Determine the [x, y] coordinate at the center of the cell enclosing the given text.  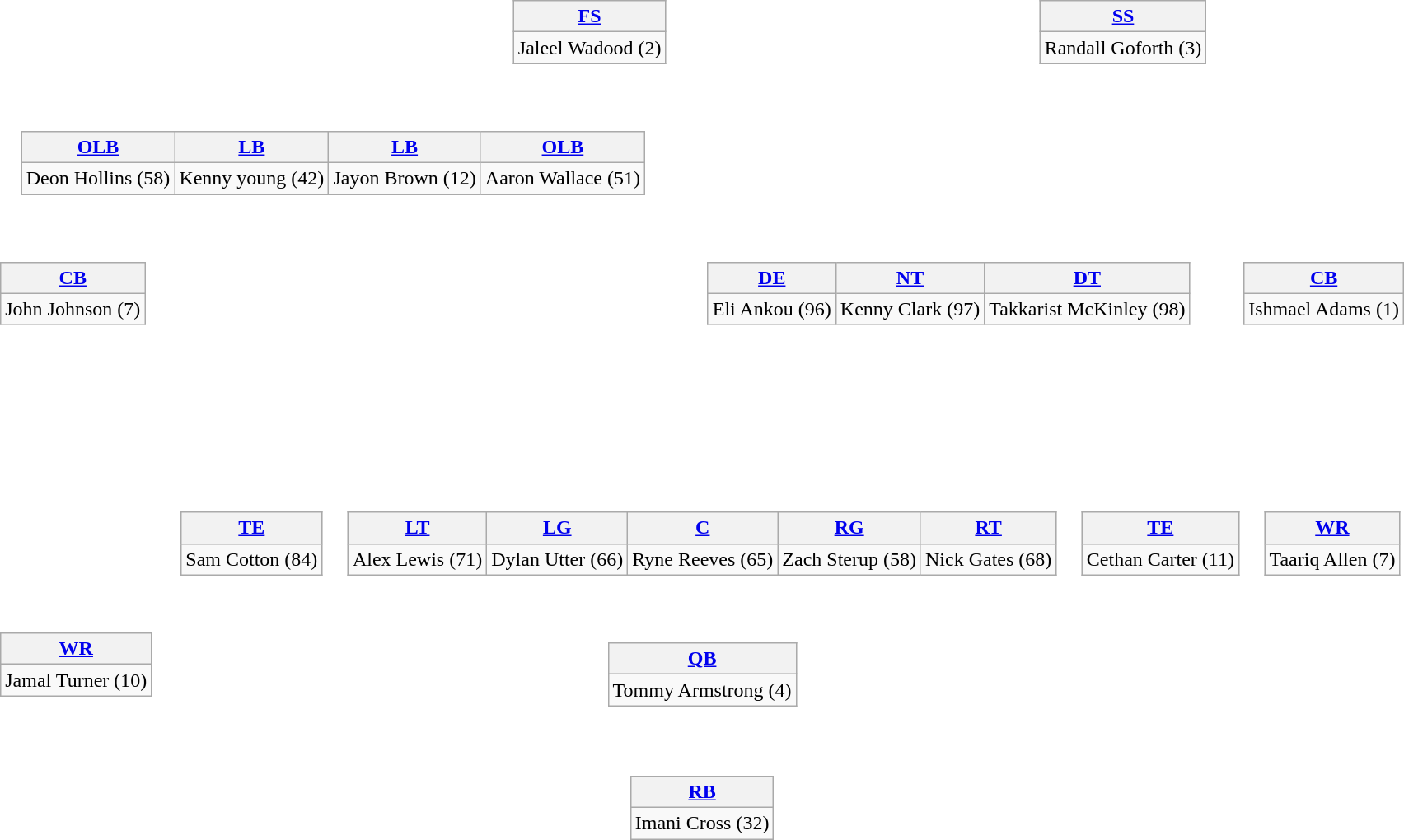
C [703, 528]
LT [417, 528]
TE Cethan Carter (11) [1170, 533]
Eli Ankou (96) [771, 309]
FS [590, 16]
Kenny young (42) [252, 178]
Kenny Clark (97) [910, 309]
RT [988, 528]
RB [702, 791]
DT [1088, 278]
Nick Gates (68) [988, 559]
Jayon Brown (12) [405, 178]
QB [702, 659]
SS [1123, 16]
John Johnson (7) [73, 309]
NT [910, 278]
Deon Hollins (58) [98, 178]
Sam Cotton (84) [252, 559]
RG [849, 528]
Randall Goforth (3) [1123, 48]
Takkarist McKinley (98) [1088, 309]
Zach Sterup (58) [849, 559]
Jaleel Wadood (2) [590, 48]
Dylan Utter (66) [557, 559]
Jamal Turner (10) [76, 680]
QB Tommy Armstrong (4) [712, 664]
Ishmael Adams (1) [1324, 309]
DE NT DT Eli Ankou (96) Kenny Clark (97) Takkarist McKinley (98) [959, 282]
Cethan Carter (11) [1160, 559]
Taariq Allen (7) [1332, 559]
Imani Cross (32) [702, 823]
Tommy Armstrong (4) [702, 690]
TE Sam Cotton (84) [262, 533]
Ryne Reeves (65) [703, 559]
DE [771, 278]
LT LG C RG RT Alex Lewis (71) Dylan Utter (66) Ryne Reeves (65) Zach Sterup (58) Nick Gates (68) [712, 533]
Aaron Wallace (51) [562, 178]
LG [557, 528]
Alex Lewis (71) [417, 559]
